For the text-containing cell, return its midpoint in [x, y] coordinate format. 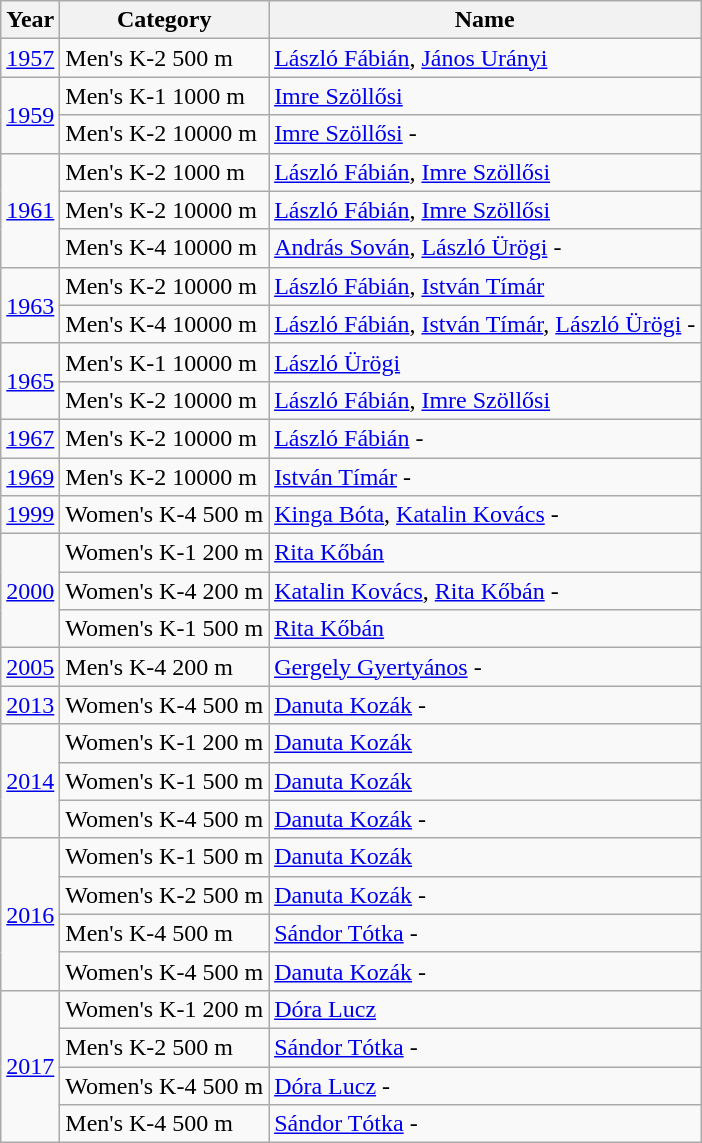
László Fábián, István Tímár [485, 286]
Year [30, 20]
András Sován, László Ürögi - [485, 248]
1959 [30, 115]
1961 [30, 210]
1969 [30, 477]
Men's K-1 1000 m [164, 96]
2013 [30, 705]
László Fábián - [485, 438]
Katalin Kovács, Rita Kőbán - [485, 591]
Women's K-2 500 m [164, 895]
Name [485, 20]
1965 [30, 381]
Category [164, 20]
László Fábián, István Tímár, László Ürögi - [485, 324]
1957 [30, 58]
2000 [30, 591]
1967 [30, 438]
2014 [30, 781]
Kinga Bóta, Katalin Kovács - [485, 515]
István Tímár - [485, 477]
Dóra Lucz [485, 1009]
Women's K-4 200 m [164, 591]
2017 [30, 1066]
Gergely Gyertyános - [485, 667]
Men's K-2 1000 m [164, 172]
Imre Szöllősi - [485, 134]
László Ürögi [485, 362]
László Fábián, János Urányi [485, 58]
Men's K-1 10000 m [164, 362]
2005 [30, 667]
Dóra Lucz - [485, 1085]
1999 [30, 515]
Imre Szöllősi [485, 96]
Men's K-4 200 m [164, 667]
1963 [30, 305]
2016 [30, 914]
